Locate the cell with the specified text and output its (x, y) center coordinate. 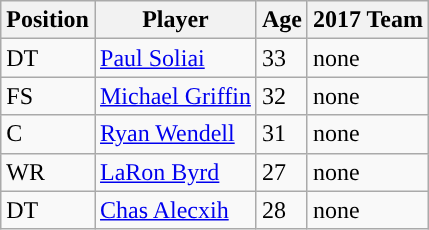
Age (282, 20)
WR (48, 172)
28 (282, 210)
Paul Soliai (175, 58)
33 (282, 58)
27 (282, 172)
Chas Alecxih (175, 210)
32 (282, 96)
31 (282, 134)
Michael Griffin (175, 96)
2017 Team (368, 20)
Player (175, 20)
FS (48, 96)
C (48, 134)
Position (48, 20)
LaRon Byrd (175, 172)
Ryan Wendell (175, 134)
